Determine the [X, Y] coordinate at the center of the cell enclosing the given text.  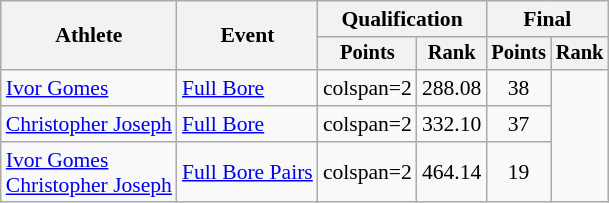
Athlete [89, 36]
Ivor GomesChristopher Joseph [89, 172]
Christopher Joseph [89, 124]
Ivor Gomes [89, 88]
288.08 [452, 88]
Qualification [402, 19]
Final [547, 19]
Full Bore Pairs [248, 172]
37 [518, 124]
332.10 [452, 124]
Event [248, 36]
19 [518, 172]
464.14 [452, 172]
38 [518, 88]
